Scan for the cell matching the given text and deliver its [X, Y] coordinate at center. 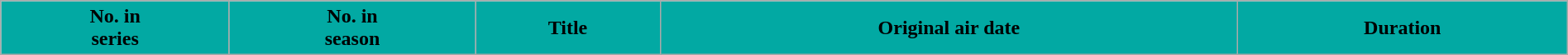
Duration [1403, 28]
No. inseries [116, 28]
Title [567, 28]
No. inseason [352, 28]
Original air date [949, 28]
